Locate the cell with the specified text and output its [x, y] center coordinate. 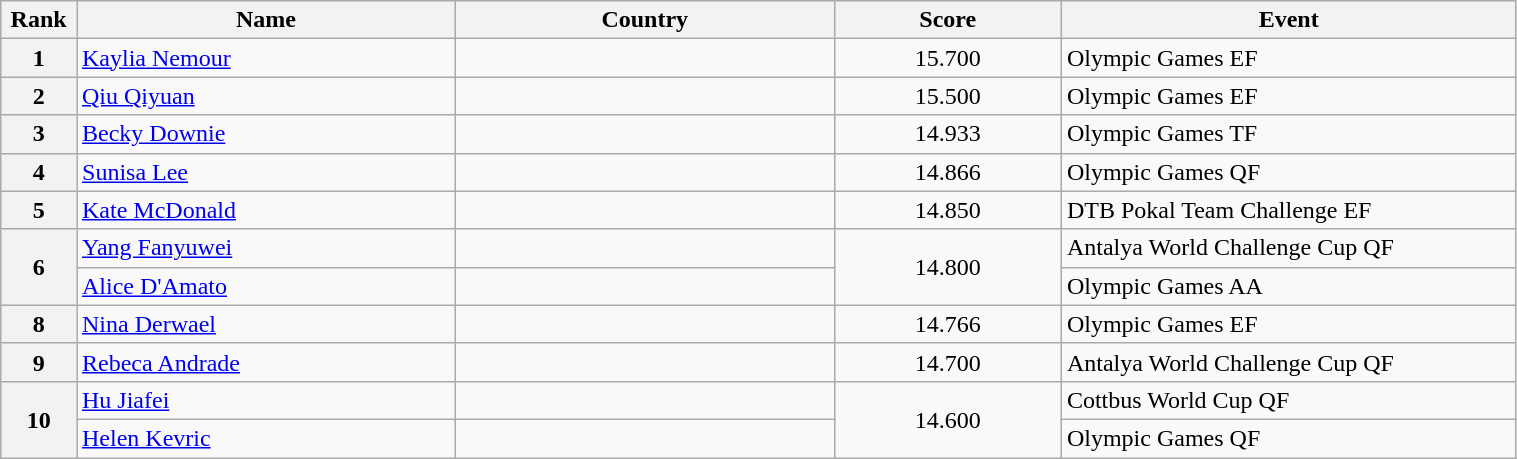
5 [39, 210]
Kaylia Nemour [266, 58]
14.850 [948, 210]
Nina Derwael [266, 324]
4 [39, 172]
DTB Pokal Team Challenge EF [1288, 210]
Rebeca Andrade [266, 362]
Kate McDonald [266, 210]
2 [39, 96]
Sunisa Lee [266, 172]
Helen Kevric [266, 438]
14.866 [948, 172]
Hu Jiafei [266, 400]
Olympic Games TF [1288, 134]
Score [948, 20]
Country [644, 20]
1 [39, 58]
14.933 [948, 134]
Alice D'Amato [266, 286]
Cottbus World Cup QF [1288, 400]
Qiu Qiyuan [266, 96]
Rank [39, 20]
8 [39, 324]
14.700 [948, 362]
9 [39, 362]
6 [39, 267]
14.800 [948, 267]
14.766 [948, 324]
Name [266, 20]
3 [39, 134]
14.600 [948, 419]
Becky Downie [266, 134]
15.700 [948, 58]
Olympic Games AA [1288, 286]
Yang Fanyuwei [266, 248]
10 [39, 419]
15.500 [948, 96]
Event [1288, 20]
